Find where the given text appears and provide that cell's center as (x, y) coordinate. 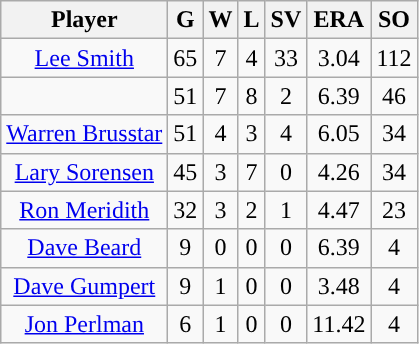
3.04 (339, 58)
33 (286, 58)
65 (186, 58)
Dave Gumpert (84, 286)
Player (84, 20)
6 (186, 324)
Lary Sorensen (84, 172)
SV (286, 20)
SO (394, 20)
11.42 (339, 324)
46 (394, 96)
6.05 (339, 134)
3.48 (339, 286)
Dave Beard (84, 248)
23 (394, 210)
Jon Perlman (84, 324)
ERA (339, 20)
G (186, 20)
4.47 (339, 210)
W (220, 20)
8 (252, 96)
Warren Brusstar (84, 134)
Lee Smith (84, 58)
32 (186, 210)
112 (394, 58)
4.26 (339, 172)
Ron Meridith (84, 210)
L (252, 20)
45 (186, 172)
